Capture the cell that displays the provided text and extract its [X, Y] central coordinate. 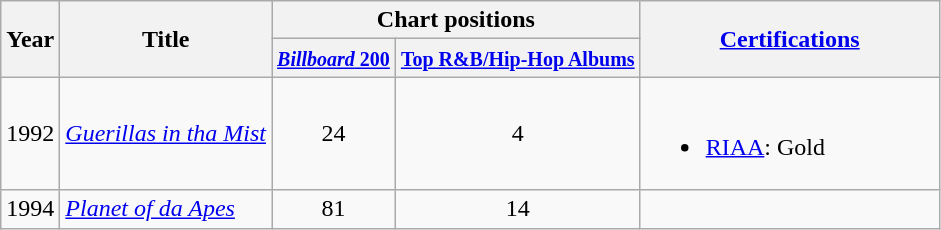
Billboard 200 [334, 58]
Planet of da Apes [166, 209]
24 [334, 134]
1994 [30, 209]
Certifications [790, 39]
RIAA: Gold [790, 134]
Top R&B/Hip-Hop Albums [518, 58]
14 [518, 209]
Year [30, 39]
Title [166, 39]
Chart positions [456, 20]
81 [334, 209]
1992 [30, 134]
4 [518, 134]
Guerillas in tha Mist [166, 134]
